For the text-containing cell, return its midpoint in [x, y] coordinate format. 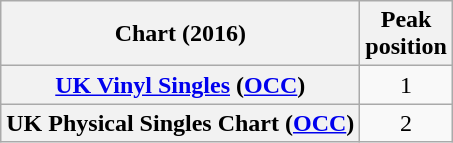
1 [406, 85]
UK Physical Singles Chart (OCC) [180, 123]
Chart (2016) [180, 34]
UK Vinyl Singles (OCC) [180, 85]
2 [406, 123]
Peakposition [406, 34]
